Locate the cell with the specified text and output its (X, Y) center coordinate. 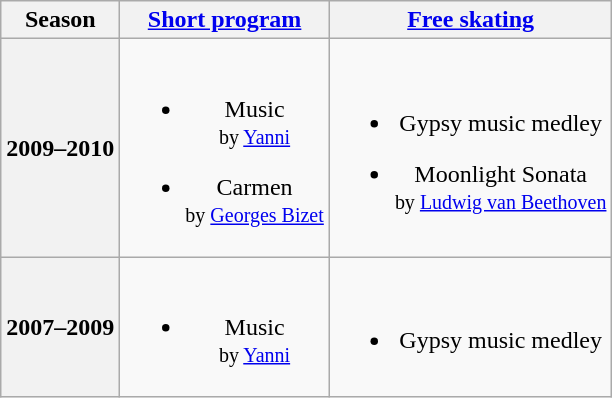
Music by Yanni Carmen by Georges Bizet (225, 148)
Music by Yanni (225, 327)
Gypsy music medley (470, 327)
2009–2010 (60, 148)
Free skating (470, 20)
2007–2009 (60, 327)
Gypsy music medleyMoonlight Sonata by Ludwig van Beethoven (470, 148)
Short program (225, 20)
Season (60, 20)
